For the text-containing cell, return its midpoint in [x, y] coordinate format. 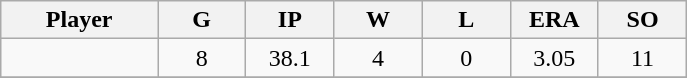
SO [642, 20]
11 [642, 58]
8 [202, 58]
38.1 [290, 58]
Player [80, 20]
0 [466, 58]
L [466, 20]
ERA [554, 20]
4 [378, 58]
G [202, 20]
3.05 [554, 58]
W [378, 20]
IP [290, 20]
